For the text-containing cell, return its midpoint in [x, y] coordinate format. 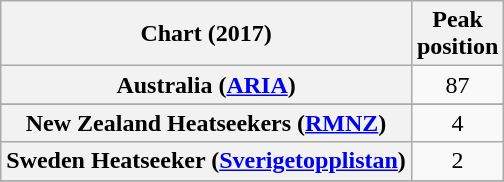
2 [457, 161]
4 [457, 123]
Sweden Heatseeker (Sverigetopplistan) [206, 161]
Chart (2017) [206, 34]
New Zealand Heatseekers (RMNZ) [206, 123]
Australia (ARIA) [206, 85]
Peak position [457, 34]
87 [457, 85]
